Capture the cell that displays the provided text and extract its [X, Y] central coordinate. 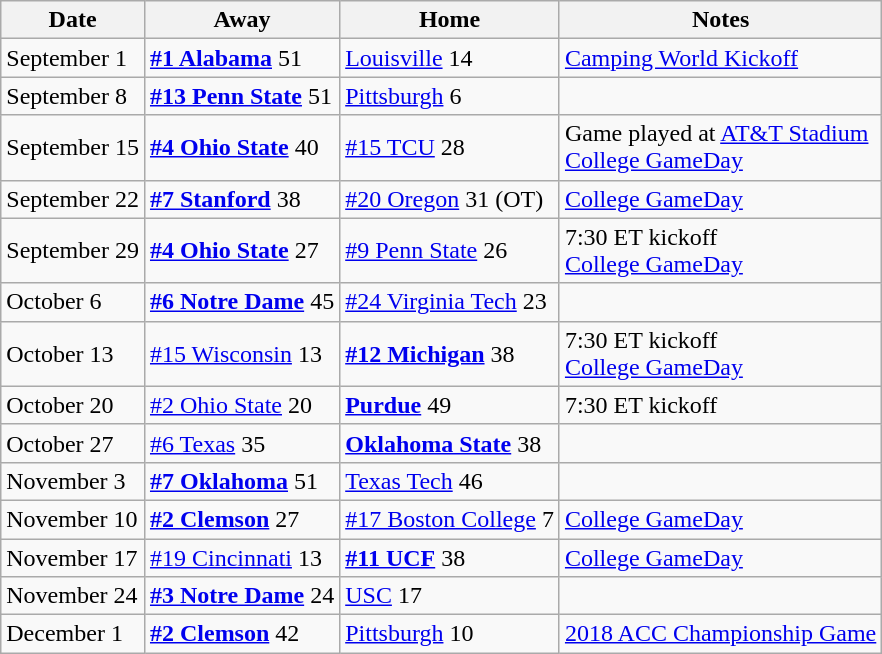
Pittsburgh 6 [450, 96]
#17 Boston College 7 [450, 519]
Game played at AT&T StadiumCollege GameDay [720, 148]
2018 ACC Championship Game [720, 634]
#9 Penn State 26 [450, 250]
December 1 [73, 634]
#20 Oregon 31 (OT) [450, 199]
#19 Cincinnati 13 [242, 557]
Texas Tech 46 [450, 481]
Home [450, 20]
#15 Wisconsin 13 [242, 354]
October 27 [73, 443]
#4 Ohio State 27 [242, 250]
October 13 [73, 354]
#2 Ohio State 20 [242, 405]
November 17 [73, 557]
#4 Ohio State 40 [242, 148]
#13 Penn State 51 [242, 96]
#15 TCU 28 [450, 148]
7:30 ET kickoff [720, 405]
#3 Notre Dame 24 [242, 596]
#1 Alabama 51 [242, 58]
Date [73, 20]
Pittsburgh 10 [450, 634]
#24 Virginia Tech 23 [450, 302]
September 1 [73, 58]
#2 Clemson 27 [242, 519]
#2 Clemson 42 [242, 634]
#7 Stanford 38 [242, 199]
November 3 [73, 481]
October 6 [73, 302]
September 22 [73, 199]
November 24 [73, 596]
Away [242, 20]
October 20 [73, 405]
#6 Notre Dame 45 [242, 302]
September 29 [73, 250]
#7 Oklahoma 51 [242, 481]
Camping World Kickoff [720, 58]
Purdue 49 [450, 405]
Notes [720, 20]
November 10 [73, 519]
September 8 [73, 96]
Louisville 14 [450, 58]
Oklahoma State 38 [450, 443]
#11 UCF 38 [450, 557]
#6 Texas 35 [242, 443]
September 15 [73, 148]
#12 Michigan 38 [450, 354]
USC 17 [450, 596]
